Pinpoint the cell where the given text exists, returning its [x, y] midpoint coordinate. 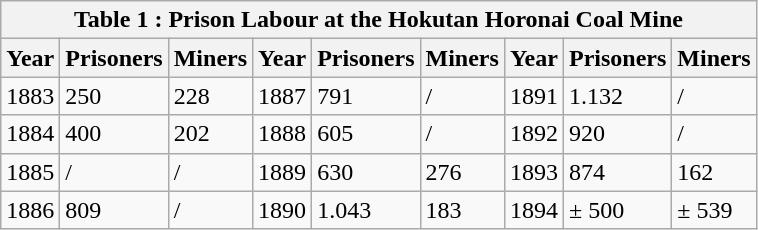
1883 [30, 96]
228 [210, 96]
1893 [534, 172]
630 [366, 172]
1888 [282, 134]
1889 [282, 172]
791 [366, 96]
1884 [30, 134]
± 500 [617, 210]
Table 1 : Prison Labour at the Hokutan Horonai Coal Mine [378, 20]
183 [462, 210]
400 [114, 134]
162 [714, 172]
1.132 [617, 96]
1894 [534, 210]
1.043 [366, 210]
920 [617, 134]
1890 [282, 210]
874 [617, 172]
1887 [282, 96]
250 [114, 96]
605 [366, 134]
809 [114, 210]
276 [462, 172]
1892 [534, 134]
± 539 [714, 210]
1885 [30, 172]
202 [210, 134]
1891 [534, 96]
1886 [30, 210]
